Detect which cell encompasses the target text, then output its [x, y] center coordinate. 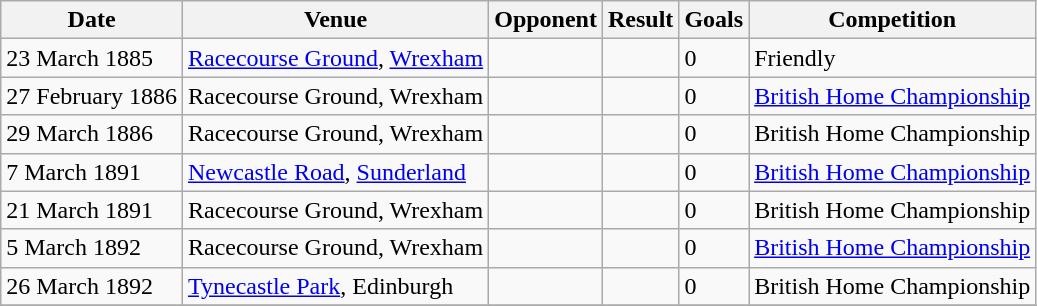
Competition [892, 20]
Result [640, 20]
21 March 1891 [92, 210]
27 February 1886 [92, 96]
Date [92, 20]
Goals [714, 20]
29 March 1886 [92, 134]
Friendly [892, 58]
Newcastle Road, Sunderland [335, 172]
7 March 1891 [92, 172]
Opponent [546, 20]
Venue [335, 20]
26 March 1892 [92, 286]
5 March 1892 [92, 248]
Tynecastle Park, Edinburgh [335, 286]
23 March 1885 [92, 58]
